For the text-containing cell, return its midpoint in (X, Y) coordinate format. 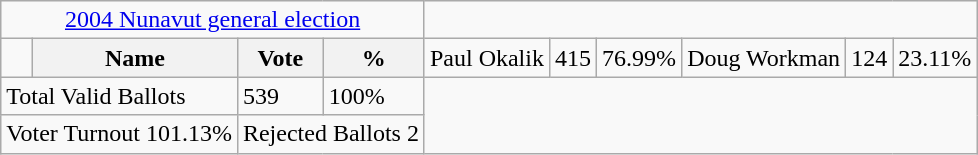
Vote (280, 58)
124 (870, 58)
Doug Workman (764, 58)
% (374, 58)
100% (374, 96)
415 (572, 58)
Voter Turnout 101.13% (120, 134)
76.99% (640, 58)
Rejected Ballots 2 (330, 134)
539 (280, 96)
Total Valid Ballots (120, 96)
2004 Nunavut general election (213, 20)
23.11% (935, 58)
Paul Okalik (486, 58)
Name (136, 58)
